Locate the cell with the specified text and output its [X, Y] center coordinate. 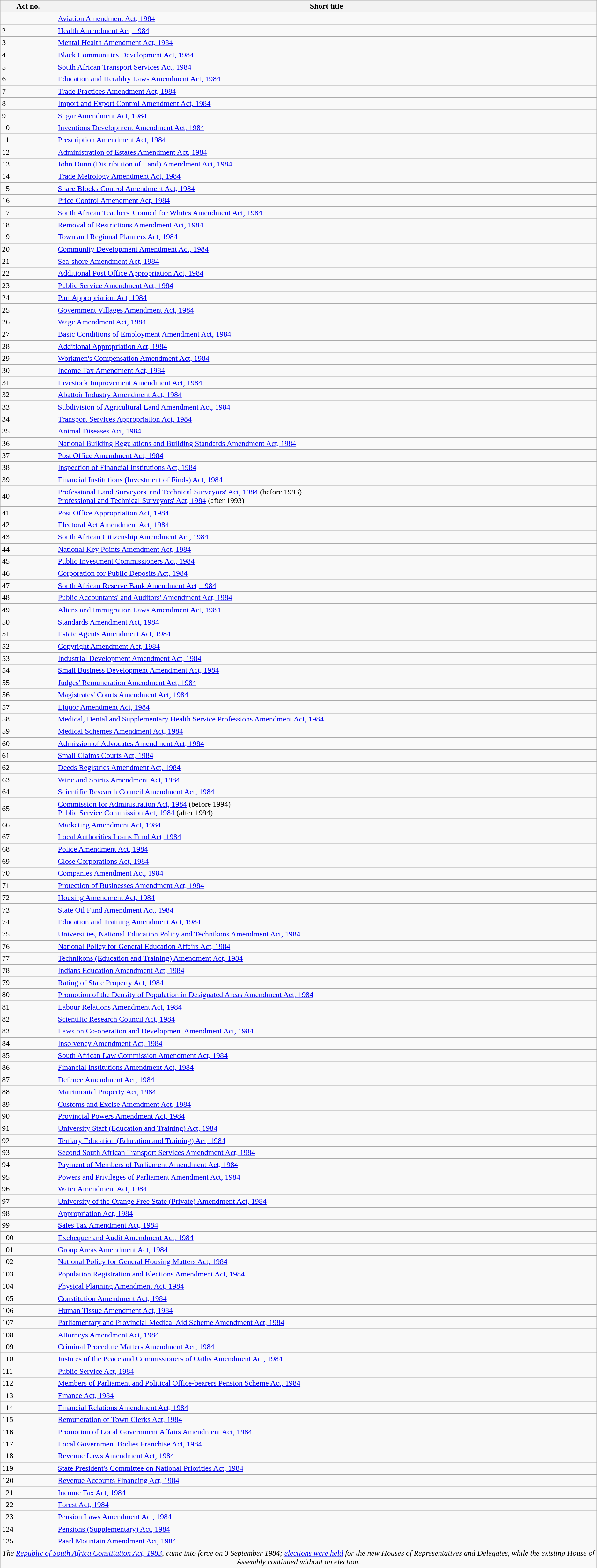
Wage Amendment Act, 1984 [327, 322]
69 [28, 861]
61 [28, 756]
South African Law Commission Amendment Act, 1984 [327, 1055]
National Key Points Amendment Act, 1984 [327, 549]
118 [28, 1456]
Group Areas Amendment Act, 1984 [327, 1250]
1 [28, 18]
Aviation Amendment Act, 1984 [327, 18]
Small Business Development Amendment Act, 1984 [327, 670]
Mental Health Amendment Act, 1984 [327, 43]
Forest Act, 1984 [327, 1505]
South African Transport Services Act, 1984 [327, 67]
National Policy for General Housing Matters Act, 1984 [327, 1262]
111 [28, 1371]
66 [28, 825]
44 [28, 549]
43 [28, 537]
11 [28, 140]
21 [28, 261]
Public Accountants' and Auditors' Amendment Act, 1984 [327, 598]
75 [28, 934]
Small Claims Courts Act, 1984 [327, 756]
91 [28, 1128]
Matrimonial Property Act, 1984 [327, 1092]
108 [28, 1335]
Income Tax Act, 1984 [327, 1492]
84 [28, 1043]
122 [28, 1505]
106 [28, 1310]
112 [28, 1383]
Short title [327, 6]
125 [28, 1541]
12 [28, 152]
Medical, Dental and Supplementary Health Service Professions Amendment Act, 1984 [327, 719]
Finance Act, 1984 [327, 1395]
Parliamentary and Provincial Medical Aid Scheme Amendment Act, 1984 [327, 1322]
15 [28, 189]
Education and Training Amendment Act, 1984 [327, 922]
110 [28, 1359]
6 [28, 79]
39 [28, 480]
65 [28, 808]
Public Investment Commissioners Act, 1984 [327, 561]
78 [28, 971]
4 [28, 55]
100 [28, 1238]
29 [28, 359]
Commission for Administration Act, 1984 (before 1994) Public Service Commission Act, 1984 (after 1994) [327, 808]
56 [28, 695]
99 [28, 1225]
Copyright Amendment Act, 1984 [327, 646]
119 [28, 1468]
68 [28, 849]
State Oil Fund Amendment Act, 1984 [327, 910]
27 [28, 334]
Insolvency Amendment Act, 1984 [327, 1043]
107 [28, 1322]
Indians Education Amendment Act, 1984 [327, 971]
47 [28, 586]
Black Communities Development Act, 1984 [327, 55]
Laws on Co-operation and Development Amendment Act, 1984 [327, 1031]
63 [28, 780]
Labour Relations Amendment Act, 1984 [327, 1007]
114 [28, 1408]
Additional Post Office Appropriation Act, 1984 [327, 273]
South African Citizenship Amendment Act, 1984 [327, 537]
Remuneration of Town Clerks Act, 1984 [327, 1420]
Protection of Businesses Amendment Act, 1984 [327, 885]
Corporation for Public Deposits Act, 1984 [327, 573]
Rating of State Property Act, 1984 [327, 983]
Liquor Amendment Act, 1984 [327, 707]
105 [28, 1298]
Medical Schemes Amendment Act, 1984 [327, 731]
Town and Regional Planners Act, 1984 [327, 237]
Public Service Act, 1984 [327, 1371]
Electoral Act Amendment Act, 1984 [327, 525]
103 [28, 1274]
Workmen's Compensation Amendment Act, 1984 [327, 359]
64 [28, 792]
Post Office Amendment Act, 1984 [327, 455]
14 [28, 176]
Defence Amendment Act, 1984 [327, 1080]
Close Corporations Act, 1984 [327, 861]
113 [28, 1395]
54 [28, 670]
Constitution Amendment Act, 1984 [327, 1298]
Part Appropriation Act, 1984 [327, 298]
National Building Regulations and Building Standards Amendment Act, 1984 [327, 443]
120 [28, 1480]
South African Reserve Bank Amendment Act, 1984 [327, 586]
Transport Services Appropriation Act, 1984 [327, 419]
95 [28, 1177]
Prescription Amendment Act, 1984 [327, 140]
Abattoir Industry Amendment Act, 1984 [327, 395]
62 [28, 768]
Animal Diseases Act, 1984 [327, 431]
28 [28, 346]
Health Amendment Act, 1984 [327, 31]
Administration of Estates Amendment Act, 1984 [327, 152]
18 [28, 225]
67 [28, 837]
48 [28, 598]
Professional Land Surveyors' and Technical Surveyors' Act, 1984 (before 1993) Professional and Technical Surveyors' Act, 1984 (after 1993) [327, 496]
Financial Institutions Amendment Act, 1984 [327, 1068]
58 [28, 719]
70 [28, 873]
University of the Orange Free State (Private) Amendment Act, 1984 [327, 1201]
Industrial Development Amendment Act, 1984 [327, 658]
104 [28, 1286]
74 [28, 922]
101 [28, 1250]
Deeds Registries Amendment Act, 1984 [327, 768]
33 [28, 407]
Estate Agents Amendment Act, 1984 [327, 634]
72 [28, 898]
Revenue Laws Amendment Act, 1984 [327, 1456]
Government Villages Amendment Act, 1984 [327, 310]
31 [28, 383]
Provincial Powers Amendment Act, 1984 [327, 1116]
Wine and Spirits Amendment Act, 1984 [327, 780]
41 [28, 513]
40 [28, 496]
10 [28, 128]
79 [28, 983]
49 [28, 610]
24 [28, 298]
117 [28, 1444]
Local Authorities Loans Fund Act, 1984 [327, 837]
Revenue Accounts Financing Act, 1984 [327, 1480]
State President's Committee on National Priorities Act, 1984 [327, 1468]
Promotion of the Density of Population in Designated Areas Amendment Act, 1984 [327, 995]
Local Government Bodies Franchise Act, 1984 [327, 1444]
121 [28, 1492]
Judges' Remuneration Amendment Act, 1984 [327, 683]
60 [28, 743]
Justices of the Peace and Commissioners of Oaths Amendment Act, 1984 [327, 1359]
109 [28, 1347]
Magistrates' Courts Amendment Act, 1984 [327, 695]
Appropriation Act, 1984 [327, 1213]
Aliens and Immigration Laws Amendment Act, 1984 [327, 610]
Additional Appropriation Act, 1984 [327, 346]
88 [28, 1092]
Physical Planning Amendment Act, 1984 [327, 1286]
23 [28, 285]
Human Tissue Amendment Act, 1984 [327, 1310]
20 [28, 249]
96 [28, 1189]
Scientific Research Council Act, 1984 [327, 1019]
Import and Export Control Amendment Act, 1984 [327, 103]
71 [28, 885]
7 [28, 91]
53 [28, 658]
Payment of Members of Parliament Amendment Act, 1984 [327, 1165]
Promotion of Local Government Affairs Amendment Act, 1984 [327, 1432]
Admission of Advocates Amendment Act, 1984 [327, 743]
Customs and Excise Amendment Act, 1984 [327, 1104]
Water Amendment Act, 1984 [327, 1189]
Universities, National Education Policy and Technikons Amendment Act, 1984 [327, 934]
Community Development Amendment Act, 1984 [327, 249]
81 [28, 1007]
124 [28, 1529]
97 [28, 1201]
Education and Heraldry Laws Amendment Act, 1984 [327, 79]
Subdivision of Agricultural Land Amendment Act, 1984 [327, 407]
32 [28, 395]
45 [28, 561]
Share Blocks Control Amendment Act, 1984 [327, 189]
37 [28, 455]
Population Registration and Elections Amendment Act, 1984 [327, 1274]
Exchequer and Audit Amendment Act, 1984 [327, 1238]
19 [28, 237]
17 [28, 213]
Housing Amendment Act, 1984 [327, 898]
Financial Relations Amendment Act, 1984 [327, 1408]
26 [28, 322]
Income Tax Amendment Act, 1984 [327, 371]
Public Service Amendment Act, 1984 [327, 285]
55 [28, 683]
Basic Conditions of Employment Amendment Act, 1984 [327, 334]
42 [28, 525]
Livestock Improvement Amendment Act, 1984 [327, 383]
76 [28, 946]
57 [28, 707]
86 [28, 1068]
34 [28, 419]
83 [28, 1031]
82 [28, 1019]
Paarl Mountain Amendment Act, 1984 [327, 1541]
University Staff (Education and Training) Act, 1984 [327, 1128]
Post Office Appropriation Act, 1984 [327, 513]
Pensions (Supplementary) Act, 1984 [327, 1529]
National Policy for General Education Affairs Act, 1984 [327, 946]
Financial Institutions (Investment of Finds) Act, 1984 [327, 480]
51 [28, 634]
77 [28, 958]
Standards Amendment Act, 1984 [327, 622]
16 [28, 201]
89 [28, 1104]
Inspection of Financial Institutions Act, 1984 [327, 468]
93 [28, 1153]
123 [28, 1517]
25 [28, 310]
Attorneys Amendment Act, 1984 [327, 1335]
116 [28, 1432]
Inventions Development Amendment Act, 1984 [327, 128]
102 [28, 1262]
Trade Practices Amendment Act, 1984 [327, 91]
Sugar Amendment Act, 1984 [327, 115]
94 [28, 1165]
Powers and Privileges of Parliament Amendment Act, 1984 [327, 1177]
38 [28, 468]
Removal of Restrictions Amendment Act, 1984 [327, 225]
Criminal Procedure Matters Amendment Act, 1984 [327, 1347]
52 [28, 646]
8 [28, 103]
5 [28, 67]
Companies Amendment Act, 1984 [327, 873]
3 [28, 43]
73 [28, 910]
Sea-shore Amendment Act, 1984 [327, 261]
Trade Metrology Amendment Act, 1984 [327, 176]
50 [28, 622]
Pension Laws Amendment Act, 1984 [327, 1517]
Price Control Amendment Act, 1984 [327, 201]
Act no. [28, 6]
80 [28, 995]
90 [28, 1116]
30 [28, 371]
22 [28, 273]
Technikons (Education and Training) Amendment Act, 1984 [327, 958]
Sales Tax Amendment Act, 1984 [327, 1225]
John Dunn (Distribution of Land) Amendment Act, 1984 [327, 164]
9 [28, 115]
87 [28, 1080]
36 [28, 443]
98 [28, 1213]
85 [28, 1055]
59 [28, 731]
92 [28, 1140]
35 [28, 431]
13 [28, 164]
2 [28, 31]
115 [28, 1420]
Scientific Research Council Amendment Act, 1984 [327, 792]
Members of Parliament and Political Office-bearers Pension Scheme Act, 1984 [327, 1383]
Tertiary Education (Education and Training) Act, 1984 [327, 1140]
Police Amendment Act, 1984 [327, 849]
South African Teachers' Council for Whites Amendment Act, 1984 [327, 213]
46 [28, 573]
Second South African Transport Services Amendment Act, 1984 [327, 1153]
Marketing Amendment Act, 1984 [327, 825]
